Locate the cell with the specified text and output its (x, y) center coordinate. 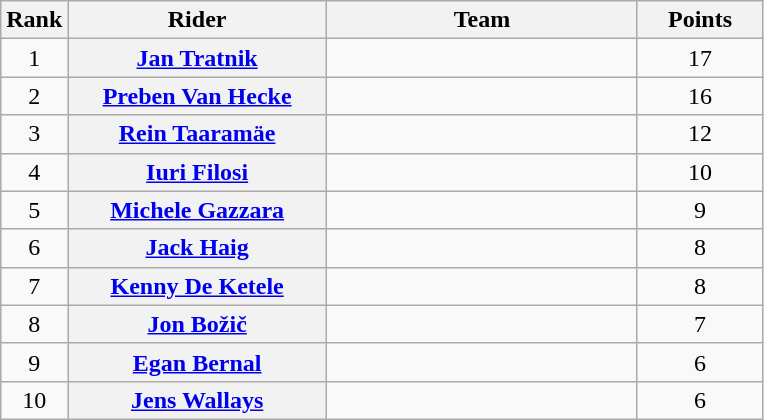
17 (700, 58)
Jack Haig (198, 248)
Jan Tratnik (198, 58)
Michele Gazzara (198, 210)
12 (700, 134)
Preben Van Hecke (198, 96)
1 (34, 58)
Iuri Filosi (198, 172)
5 (34, 210)
Jon Božič (198, 324)
2 (34, 96)
Rank (34, 20)
3 (34, 134)
4 (34, 172)
16 (700, 96)
Team (482, 20)
Rein Taaramäe (198, 134)
Points (700, 20)
Kenny De Ketele (198, 286)
Rider (198, 20)
Egan Bernal (198, 362)
Jens Wallays (198, 400)
